For the text-containing cell, return its midpoint in (x, y) coordinate format. 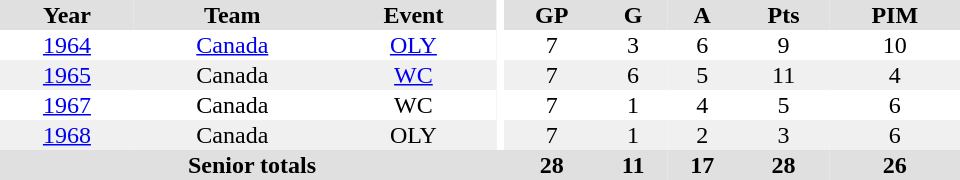
Pts (784, 15)
17 (702, 165)
9 (784, 45)
GP (552, 15)
1964 (67, 45)
G (632, 15)
Event (414, 15)
PIM (895, 15)
10 (895, 45)
Year (67, 15)
1965 (67, 75)
1967 (67, 105)
Senior totals (252, 165)
26 (895, 165)
A (702, 15)
Team (232, 15)
2 (702, 135)
1968 (67, 135)
